Locate the cell with the specified text and output its (X, Y) center coordinate. 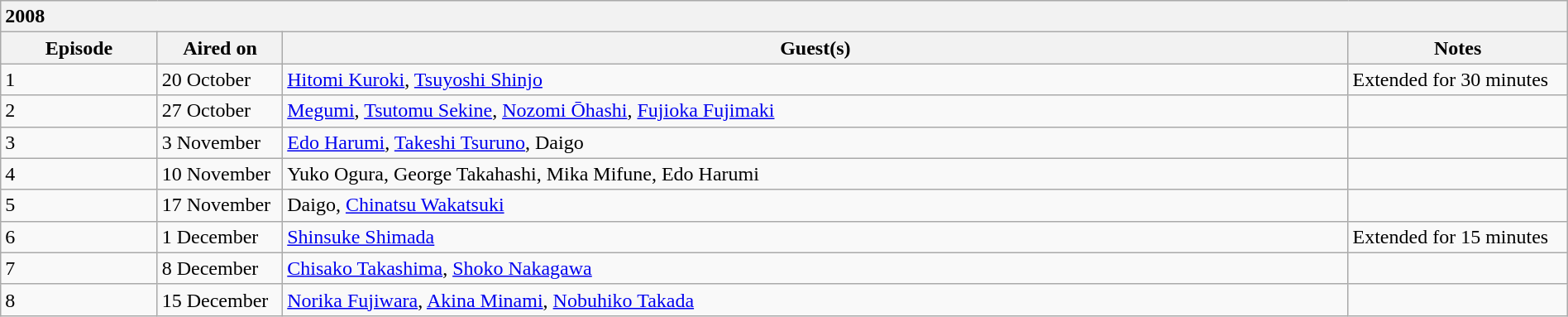
Norika Fujiwara, Akina Minami, Nobuhiko Takada (815, 300)
Aired on (220, 48)
8 December (220, 268)
5 (79, 205)
Yuko Ogura, George Takahashi, Mika Mifune, Edo Harumi (815, 174)
10 November (220, 174)
27 October (220, 111)
20 October (220, 79)
8 (79, 300)
Extended for 30 minutes (1457, 79)
2 (79, 111)
1 December (220, 237)
1 (79, 79)
15 December (220, 300)
17 November (220, 205)
Megumi, Tsutomu Sekine, Nozomi Ōhashi, Fujioka Fujimaki (815, 111)
2008 (784, 17)
Shinsuke Shimada (815, 237)
Notes (1457, 48)
3 November (220, 142)
Daigo, Chinatsu Wakatsuki (815, 205)
Guest(s) (815, 48)
4 (79, 174)
3 (79, 142)
Chisako Takashima, Shoko Nakagawa (815, 268)
Extended for 15 minutes (1457, 237)
Edo Harumi, Takeshi Tsuruno, Daigo (815, 142)
7 (79, 268)
6 (79, 237)
Episode (79, 48)
Hitomi Kuroki, Tsuyoshi Shinjo (815, 79)
